Determine the (x, y) coordinate at the center of the cell enclosing the given text.  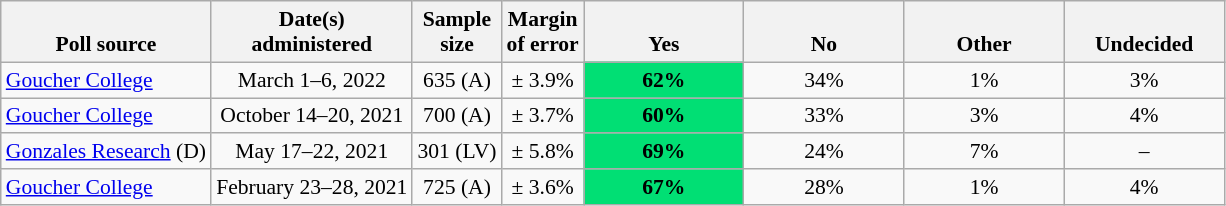
Poll source (106, 32)
7% (984, 152)
34% (824, 80)
October 14–20, 2021 (312, 116)
May 17–22, 2021 (312, 152)
725 (A) (456, 187)
Undecided (1144, 32)
67% (664, 187)
No (824, 32)
Date(s)administered (312, 32)
Marginof error (543, 32)
February 23–28, 2021 (312, 187)
± 3.9% (543, 80)
± 3.7% (543, 116)
Yes (664, 32)
± 3.6% (543, 187)
28% (824, 187)
62% (664, 80)
– (1144, 152)
Other (984, 32)
700 (A) (456, 116)
Samplesize (456, 32)
635 (A) (456, 80)
33% (824, 116)
Gonzales Research (D) (106, 152)
69% (664, 152)
60% (664, 116)
301 (LV) (456, 152)
March 1–6, 2022 (312, 80)
24% (824, 152)
± 5.8% (543, 152)
